Detect which cell encompasses the target text, then output its [x, y] center coordinate. 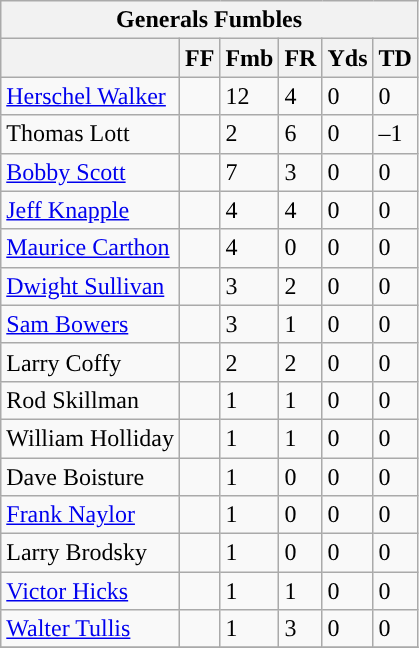
TD [395, 58]
Frank Naylor [90, 515]
Victor Hicks [90, 591]
FR [300, 58]
7 [250, 172]
FF [199, 58]
Generals Fumbles [210, 20]
Jeff Knapple [90, 210]
Larry Brodsky [90, 553]
Fmb [250, 58]
Herschel Walker [90, 96]
Maurice Carthon [90, 248]
Dave Boisture [90, 477]
Larry Coffy [90, 362]
12 [250, 96]
William Holliday [90, 438]
Thomas Lott [90, 134]
–1 [395, 134]
Dwight Sullivan [90, 286]
Sam Bowers [90, 324]
Walter Tullis [90, 629]
Yds [348, 58]
6 [300, 134]
Rod Skillman [90, 400]
Bobby Scott [90, 172]
